Determine the [x, y] coordinate at the center of the cell enclosing the given text.  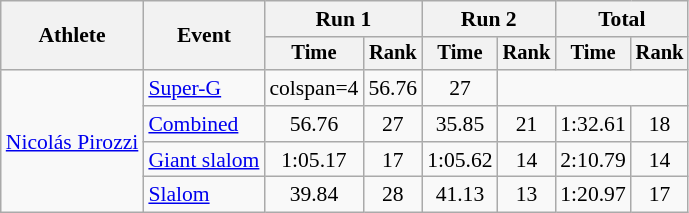
28 [392, 195]
21 [527, 124]
1:05.62 [460, 160]
colspan=4 [314, 88]
39.84 [314, 195]
Total [622, 19]
1:32.61 [592, 124]
41.13 [460, 195]
2:10.79 [592, 160]
35.85 [460, 124]
Combined [204, 124]
Nicolás Pirozzi [72, 141]
Run 1 [343, 19]
Athlete [72, 36]
Super-G [204, 88]
Slalom [204, 195]
1:05.17 [314, 160]
Run 2 [488, 19]
13 [527, 195]
1:20.97 [592, 195]
Giant slalom [204, 160]
Event [204, 36]
18 [660, 124]
